Output the [X, Y] coordinate of the center of the cell containing the given text.  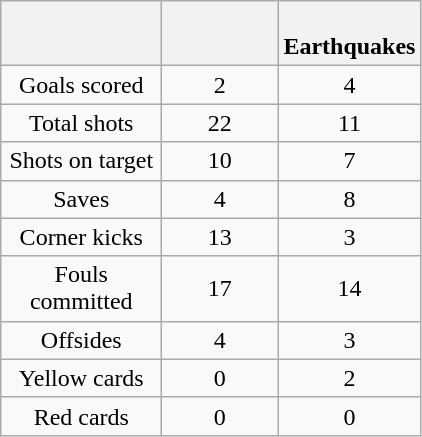
Fouls committed [82, 288]
Yellow cards [82, 378]
17 [220, 288]
11 [350, 123]
7 [350, 161]
Saves [82, 199]
Corner kicks [82, 237]
Shots on target [82, 161]
Goals scored [82, 85]
13 [220, 237]
Red cards [82, 416]
Earthquakes [350, 34]
Offsides [82, 340]
14 [350, 288]
8 [350, 199]
10 [220, 161]
Total shots [82, 123]
22 [220, 123]
